Find where the given text appears and provide that cell's center as [x, y] coordinate. 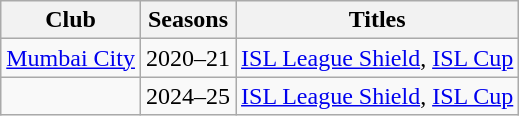
2024–25 [188, 96]
Titles [378, 20]
Seasons [188, 20]
2020–21 [188, 58]
Mumbai City [71, 58]
Club [71, 20]
